From the cell containing the given text, extract its center point as [X, Y] coordinate. 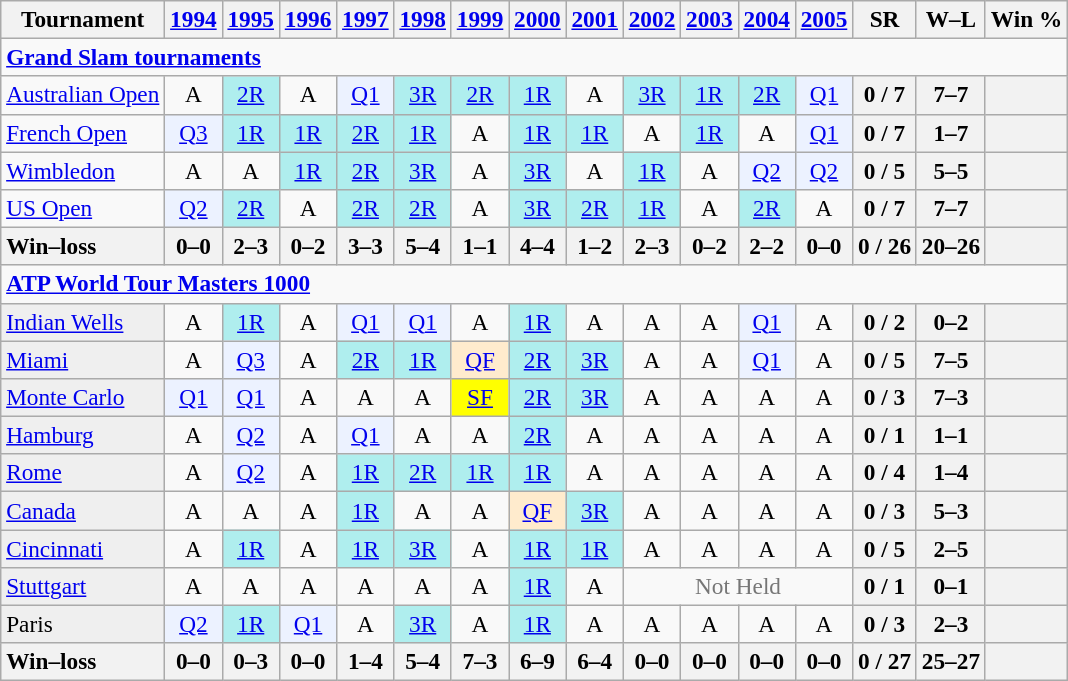
Rome [83, 473]
ATP World Tour Masters 1000 [534, 284]
2004 [766, 19]
6–9 [538, 662]
3–3 [366, 246]
1994 [194, 19]
25–27 [950, 662]
2005 [824, 19]
W–L [950, 19]
0 / 4 [885, 473]
7–5 [950, 359]
1995 [250, 19]
French Open [83, 133]
1998 [422, 19]
Tournament [83, 19]
0 / 26 [885, 246]
5–5 [950, 170]
6–4 [594, 662]
1996 [308, 19]
Not Held [738, 586]
Miami [83, 359]
1997 [366, 19]
Win % [1026, 19]
2002 [652, 19]
2003 [710, 19]
1–2 [594, 246]
2–2 [766, 246]
0 / 27 [885, 662]
Monte Carlo [83, 397]
Stuttgart [83, 586]
SR [885, 19]
1999 [480, 19]
Grand Slam tournaments [534, 57]
0–1 [950, 586]
Australian Open [83, 95]
2–5 [950, 548]
0 / 2 [885, 322]
Indian Wells [83, 322]
2000 [538, 19]
20–26 [950, 246]
Cincinnati [83, 548]
1–7 [950, 133]
US Open [83, 208]
Wimbledon [83, 170]
Canada [83, 510]
2001 [594, 19]
4–4 [538, 246]
5–3 [950, 510]
0–3 [250, 662]
SF [480, 397]
Paris [83, 624]
Hamburg [83, 435]
